Return the [x, y] coordinate for the center point of the cell that contains the specified text.  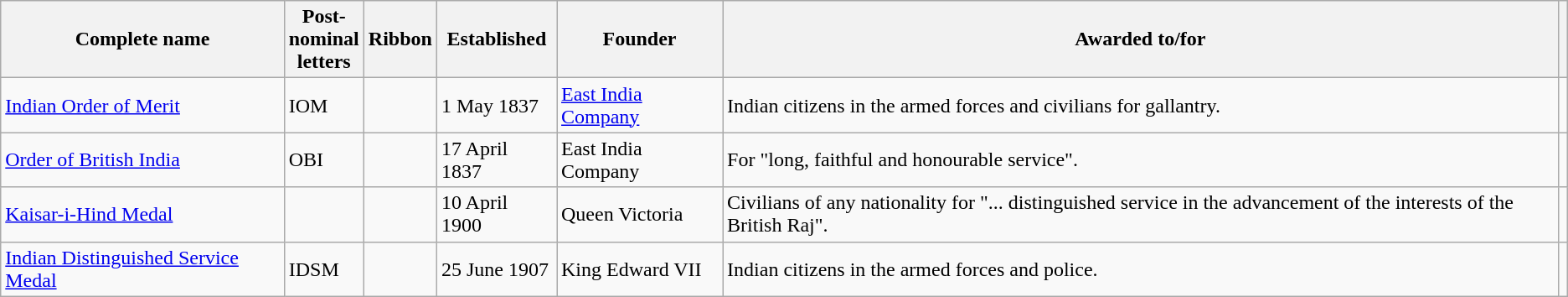
Ribbon [400, 39]
IDSM [323, 268]
King Edward VII [639, 268]
Civilians of any nationality for "... distinguished service in the advancement of the interests of the British Raj". [1141, 215]
Indian Distinguished Service Medal [142, 268]
Awarded to/for [1141, 39]
Indian citizens in the armed forces and police. [1141, 268]
Order of British India [142, 159]
Post-nominalletters [323, 39]
1 May 1837 [496, 106]
Established [496, 39]
17 April 1837 [496, 159]
Queen Victoria [639, 215]
Complete name [142, 39]
Indian Order of Merit [142, 106]
Founder [639, 39]
OBI [323, 159]
Kaisar-i-Hind Medal [142, 215]
Indian citizens in the armed forces and civilians for gallantry. [1141, 106]
For "long, faithful and honourable service". [1141, 159]
10 April 1900 [496, 215]
25 June 1907 [496, 268]
IOM [323, 106]
